Output the (x, y) coordinate of the center of the cell containing the given text.  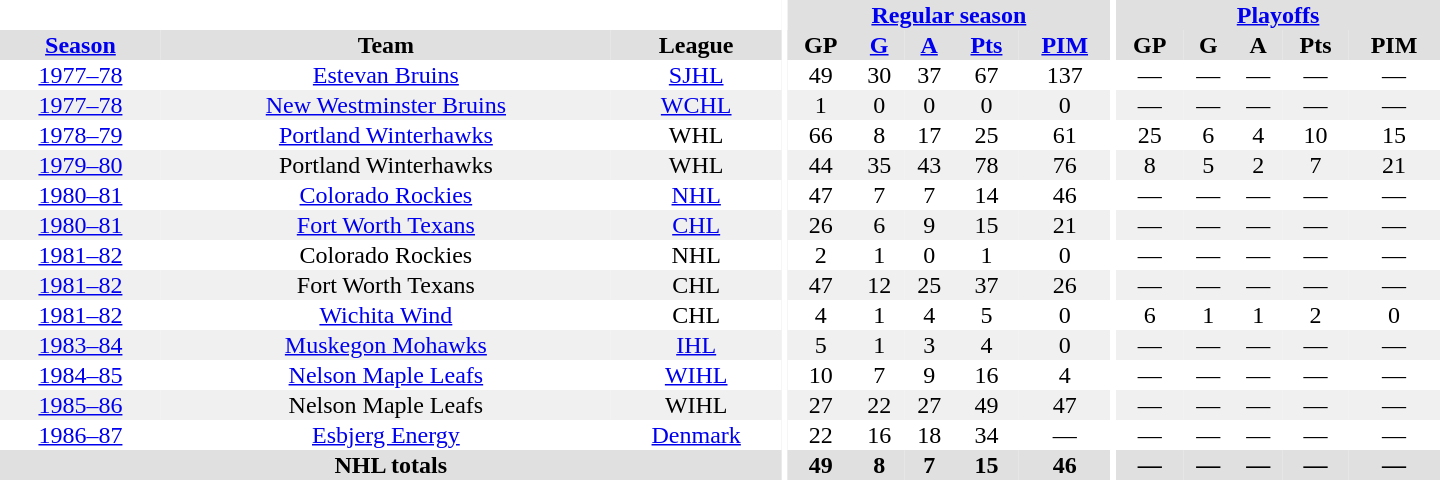
17 (929, 135)
1984–85 (80, 375)
Muskegon Mohawks (386, 345)
New Westminster Bruins (386, 105)
Playoffs (1278, 15)
137 (1065, 75)
1986–87 (80, 435)
Season (80, 45)
44 (820, 165)
Esbjerg Energy (386, 435)
12 (879, 285)
SJHL (696, 75)
76 (1065, 165)
1983–84 (80, 345)
30 (879, 75)
66 (820, 135)
WCHL (696, 105)
1979–80 (80, 165)
3 (929, 345)
43 (929, 165)
Denmark (696, 435)
Estevan Bruins (386, 75)
League (696, 45)
IHL (696, 345)
61 (1065, 135)
Wichita Wind (386, 315)
1985–86 (80, 405)
14 (986, 195)
78 (986, 165)
67 (986, 75)
34 (986, 435)
18 (929, 435)
Regular season (949, 15)
35 (879, 165)
Team (386, 45)
1978–79 (80, 135)
NHL totals (391, 465)
